Search for the cell housing the specified text and yield its (X, Y) center coordinate. 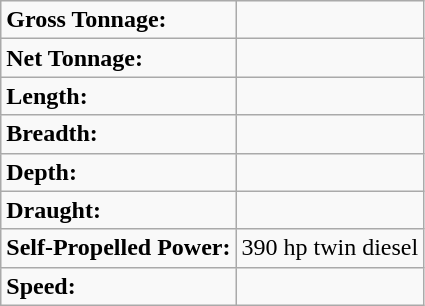
Draught: (118, 210)
Breadth: (118, 134)
Self-Propelled Power: (118, 248)
Net Tonnage: (118, 58)
Length: (118, 96)
390 hp twin diesel (330, 248)
Gross Tonnage: (118, 20)
Speed: (118, 286)
Depth: (118, 172)
